Capture the cell that displays the provided text and extract its [X, Y] central coordinate. 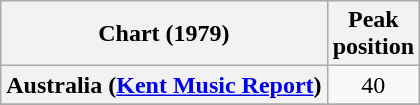
Chart (1979) [164, 34]
Australia (Kent Music Report) [164, 85]
40 [373, 85]
Peakposition [373, 34]
